For the text-containing cell, return its midpoint in [x, y] coordinate format. 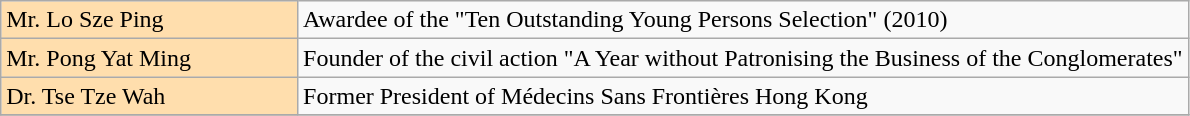
Founder of the civil action "A Year without Patronising the Business of the Conglomerates" [744, 58]
Mr. Pong Yat Ming [150, 58]
Awardee of the "Ten Outstanding Young Persons Selection" (2010) [744, 20]
Former President of Médecins Sans Frontières Hong Kong [744, 96]
Dr. Tse Tze Wah [150, 96]
Mr. Lo Sze Ping [150, 20]
